Locate the cell with the specified text and output its (x, y) center coordinate. 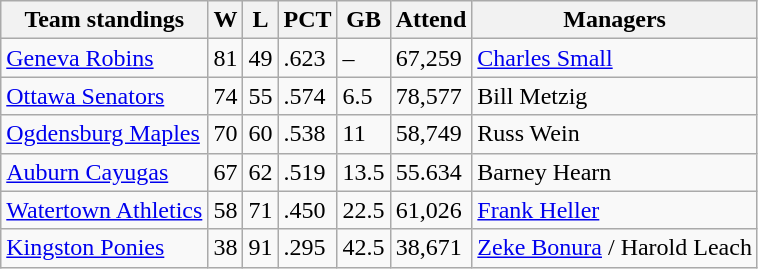
60 (260, 134)
62 (260, 172)
Ottawa Senators (104, 96)
11 (364, 134)
Charles Small (615, 58)
91 (260, 248)
13.5 (364, 172)
38 (226, 248)
PCT (308, 20)
6.5 (364, 96)
Barney Hearn (615, 172)
22.5 (364, 210)
.450 (308, 210)
67,259 (431, 58)
Russ Wein (615, 134)
L (260, 20)
Kingston Ponies (104, 248)
42.5 (364, 248)
70 (226, 134)
Bill Metzig (615, 96)
Auburn Cayugas (104, 172)
Attend (431, 20)
38,671 (431, 248)
67 (226, 172)
.574 (308, 96)
Ogdensburg Maples (104, 134)
.295 (308, 248)
Zeke Bonura / Harold Leach (615, 248)
49 (260, 58)
.538 (308, 134)
GB (364, 20)
Managers (615, 20)
61,026 (431, 210)
.519 (308, 172)
Watertown Athletics (104, 210)
55 (260, 96)
71 (260, 210)
58,749 (431, 134)
81 (226, 58)
Geneva Robins (104, 58)
58 (226, 210)
.623 (308, 58)
Frank Heller (615, 210)
W (226, 20)
55.634 (431, 172)
– (364, 58)
78,577 (431, 96)
Team standings (104, 20)
74 (226, 96)
